From the cell containing the given text, extract its center point as (x, y) coordinate. 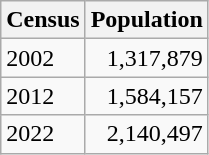
2002 (43, 58)
1,584,157 (146, 96)
2012 (43, 96)
Census (43, 20)
2,140,497 (146, 134)
1,317,879 (146, 58)
2022 (43, 134)
Population (146, 20)
